Identify which cell holds the provided text, then report its [X, Y] central coordinate. 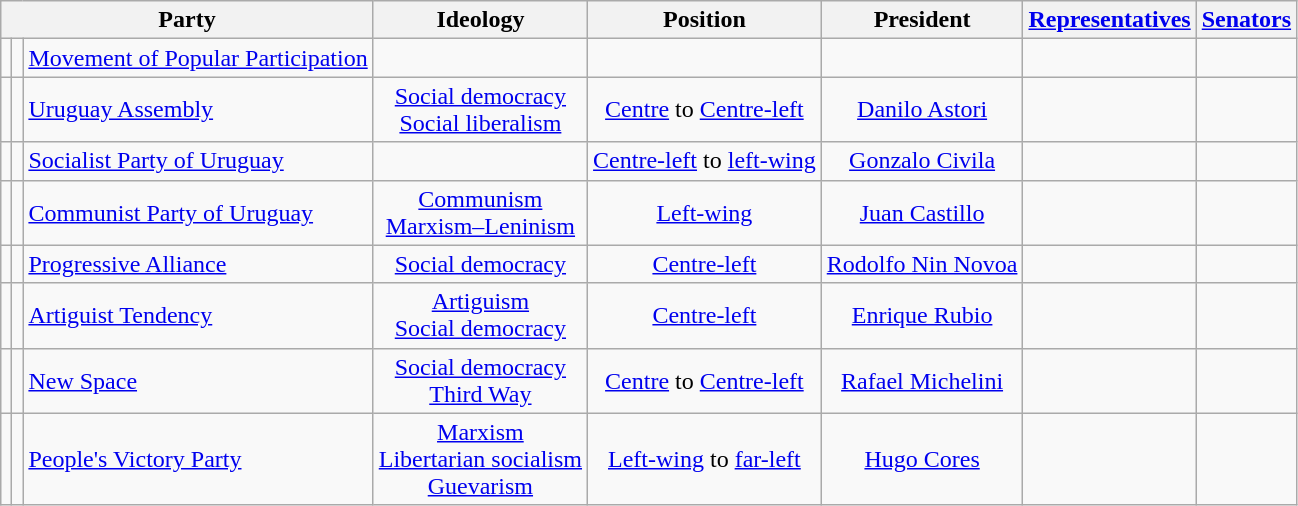
Left-wing to far-left [705, 459]
Socialist Party of Uruguay [198, 161]
Danilo Astori [922, 110]
President [922, 20]
Hugo Cores [922, 459]
Social democracy [480, 264]
Senators [1246, 20]
Centre-left to left-wing [705, 161]
Left-wing [705, 212]
Gonzalo Civila [922, 161]
MarxismLibertarian socialismGuevarism [480, 459]
ArtiguismSocial democracy [480, 316]
People's Victory Party [198, 459]
Social democracySocial liberalism [480, 110]
Position [705, 20]
Communist Party of Uruguay [198, 212]
Progressive Alliance [198, 264]
Artiguist Tendency [198, 316]
Representatives [1110, 20]
Party [187, 20]
Rafael Michelini [922, 380]
Enrique Rubio [922, 316]
New Space [198, 380]
Rodolfo Nin Novoa [922, 264]
CommunismMarxism–Leninism [480, 212]
Juan Castillo [922, 212]
Uruguay Assembly [198, 110]
Movement of Popular Participation [198, 58]
Ideology [480, 20]
Social democracyThird Way [480, 380]
